Pinpoint the cell where the given text exists, returning its (x, y) midpoint coordinate. 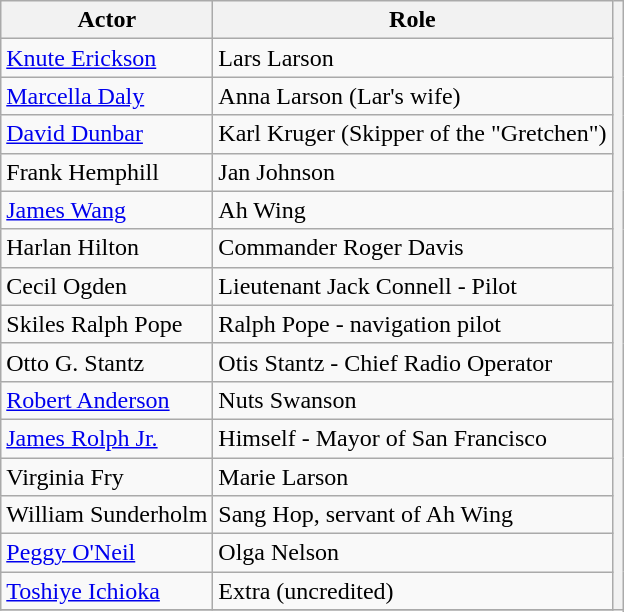
Lars Larson (412, 58)
Otto G. Stantz (107, 362)
David Dunbar (107, 134)
Jan Johnson (412, 172)
Otis Stantz - Chief Radio Operator (412, 362)
Ah Wing (412, 210)
Virginia Fry (107, 477)
Anna Larson (Lar's wife) (412, 96)
Marie Larson (412, 477)
Toshiye Ichioka (107, 591)
Cecil Ogden (107, 286)
Harlan Hilton (107, 248)
Marcella Daly (107, 96)
Robert Anderson (107, 400)
Himself - Mayor of San Francisco (412, 438)
James Rolph Jr. (107, 438)
Commander Roger Davis (412, 248)
Actor (107, 20)
William Sunderholm (107, 515)
Nuts Swanson (412, 400)
Peggy O'Neil (107, 553)
Extra (uncredited) (412, 591)
Role (412, 20)
Frank Hemphill (107, 172)
Ralph Pope - navigation pilot (412, 324)
James Wang (107, 210)
Lieutenant Jack Connell - Pilot (412, 286)
Karl Kruger (Skipper of the "Gretchen") (412, 134)
Skiles Ralph Pope (107, 324)
Knute Erickson (107, 58)
Olga Nelson (412, 553)
Sang Hop, servant of Ah Wing (412, 515)
